Find where the given text appears and provide that cell's center as (x, y) coordinate. 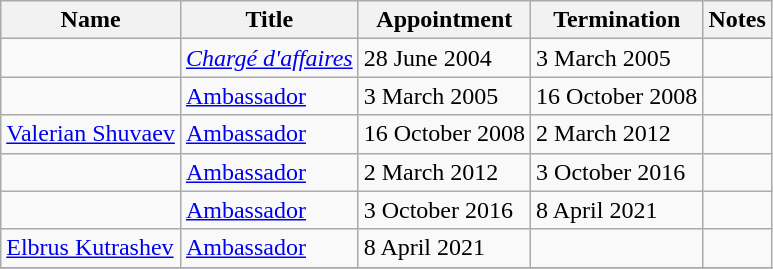
Elbrus Kutrashev (91, 248)
Termination (617, 20)
Name (91, 20)
Notes (737, 20)
28 June 2004 (444, 58)
Appointment (444, 20)
Chargé d'affaires (269, 58)
Valerian Shuvaev (91, 134)
Title (269, 20)
